Provide the [X, Y] coordinate of the cell's center where the given text is located.  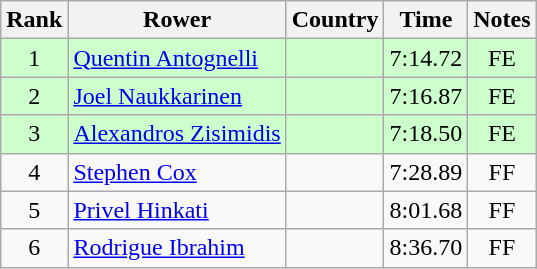
8:01.68 [426, 210]
7:14.72 [426, 58]
Quentin Antognelli [177, 58]
Time [426, 20]
5 [34, 210]
4 [34, 172]
7:16.87 [426, 96]
Rodrigue Ibrahim [177, 248]
2 [34, 96]
Privel Hinkati [177, 210]
8:36.70 [426, 248]
3 [34, 134]
1 [34, 58]
6 [34, 248]
Country [335, 20]
Rank [34, 20]
Alexandros Zisimidis [177, 134]
Notes [502, 20]
7:18.50 [426, 134]
Rower [177, 20]
Stephen Cox [177, 172]
Joel Naukkarinen [177, 96]
7:28.89 [426, 172]
